For the text-containing cell, return its midpoint in [x, y] coordinate format. 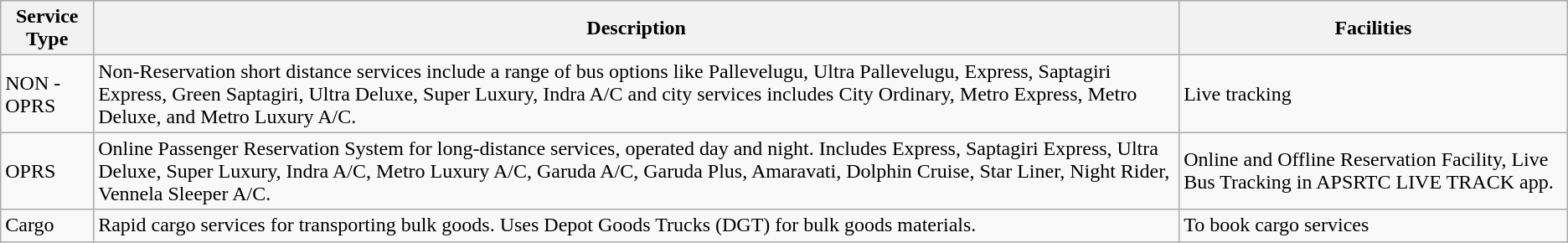
Online and Offline Reservation Facility, Live Bus Tracking in APSRTC LIVE TRACK app. [1374, 171]
Description [637, 28]
Live tracking [1374, 94]
NON - OPRS [47, 94]
OPRS [47, 171]
Facilities [1374, 28]
To book cargo services [1374, 225]
Rapid cargo services for transporting bulk goods. Uses Depot Goods Trucks (DGT) for bulk goods materials. [637, 225]
Service Type [47, 28]
Cargo [47, 225]
